Locate the cell with the specified text and output its [x, y] center coordinate. 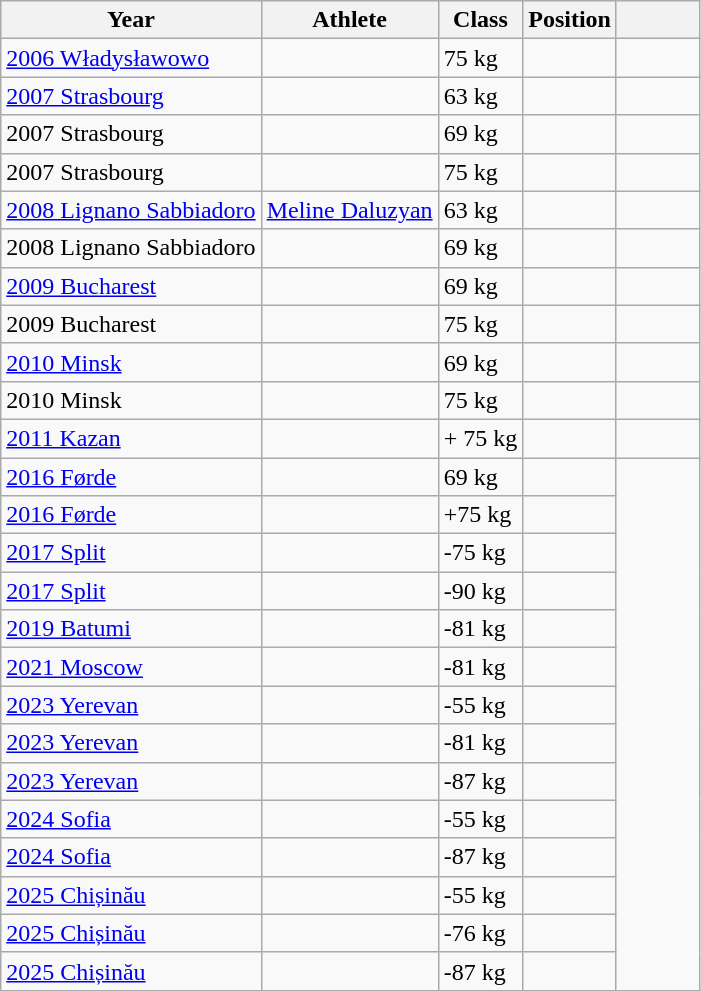
-76 kg [480, 933]
Year [131, 20]
2011 Kazan [131, 438]
-75 kg [480, 553]
2019 Batumi [131, 629]
2006 Władysławowo [131, 58]
Position [570, 20]
Class [480, 20]
Athlete [350, 20]
-90 kg [480, 591]
Meline Daluzyan [350, 210]
+75 kg [480, 515]
+ 75 kg [480, 438]
2021 Moscow [131, 667]
